Search for the cell housing the specified text and yield its [X, Y] center coordinate. 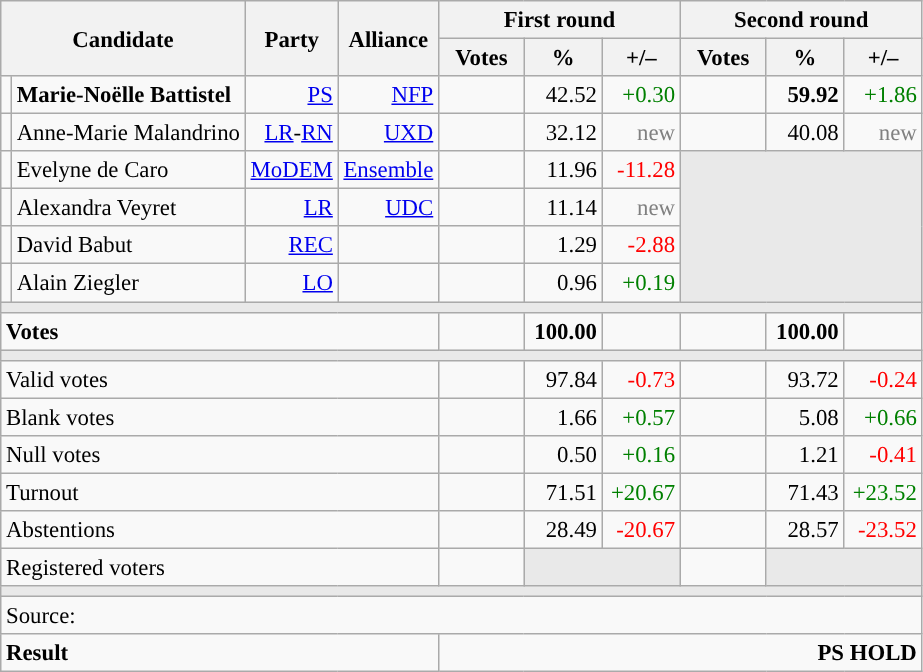
-20.67 [641, 530]
+0.66 [883, 417]
71.51 [563, 492]
Alexandra Veyret [128, 208]
+20.67 [641, 492]
First round [560, 20]
28.49 [563, 530]
+0.16 [641, 455]
MoDEM [292, 170]
-0.73 [641, 379]
71.43 [805, 492]
-11.28 [641, 170]
97.84 [563, 379]
Anne-Marie Malandrino [128, 133]
+1.86 [883, 95]
Abstentions [220, 530]
Registered voters [220, 567]
11.96 [563, 170]
+0.57 [641, 417]
1.66 [563, 417]
REC [292, 245]
-2.88 [641, 245]
1.21 [805, 455]
42.52 [563, 95]
+0.19 [641, 283]
Turnout [220, 492]
PS HOLD [681, 653]
Null votes [220, 455]
Candidate [123, 38]
0.96 [563, 283]
-0.41 [883, 455]
-0.24 [883, 379]
Source: [462, 616]
Evelyne de Caro [128, 170]
Result [220, 653]
LR [292, 208]
PS [292, 95]
UXD [388, 133]
+0.30 [641, 95]
59.92 [805, 95]
LR-RN [292, 133]
Alain Ziegler [128, 283]
-23.52 [883, 530]
David Babut [128, 245]
Alliance [388, 38]
1.29 [563, 245]
11.14 [563, 208]
Marie-Noëlle Battistel [128, 95]
Blank votes [220, 417]
93.72 [805, 379]
UDC [388, 208]
40.08 [805, 133]
Valid votes [220, 379]
Second round [801, 20]
Ensemble [388, 170]
+23.52 [883, 492]
Party [292, 38]
5.08 [805, 417]
28.57 [805, 530]
0.50 [563, 455]
LO [292, 283]
32.12 [563, 133]
NFP [388, 95]
